Extract the [X, Y] coordinate from the center of the cell holding the provided text.  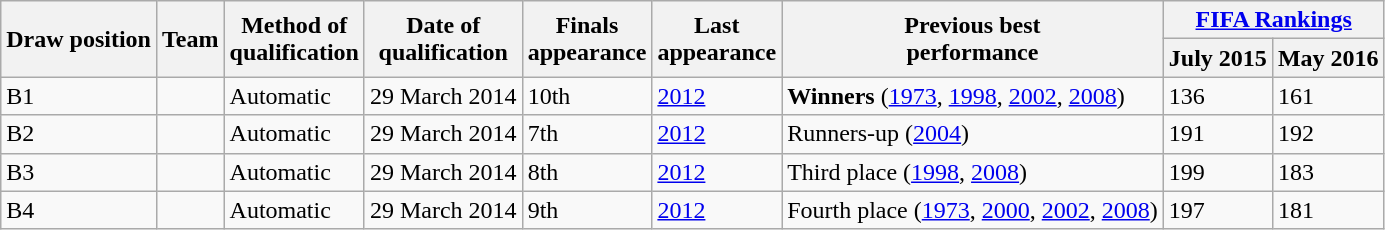
Runners-up (2004) [973, 134]
7th [587, 134]
Winners (1973, 1998, 2002, 2008) [973, 96]
Lastappearance [717, 39]
183 [1328, 172]
B3 [79, 172]
B1 [79, 96]
Draw position [79, 39]
FIFA Rankings [1274, 20]
199 [1218, 172]
191 [1218, 134]
July 2015 [1218, 58]
B2 [79, 134]
B4 [79, 210]
Date ofqualification [443, 39]
161 [1328, 96]
Third place (1998, 2008) [973, 172]
Previous bestperformance [973, 39]
192 [1328, 134]
Method ofqualification [294, 39]
8th [587, 172]
181 [1328, 210]
Fourth place (1973, 2000, 2002, 2008) [973, 210]
10th [587, 96]
9th [587, 210]
136 [1218, 96]
197 [1218, 210]
May 2016 [1328, 58]
Finalsappearance [587, 39]
Team [190, 39]
